Identify which cell holds the provided text, then report its [x, y] central coordinate. 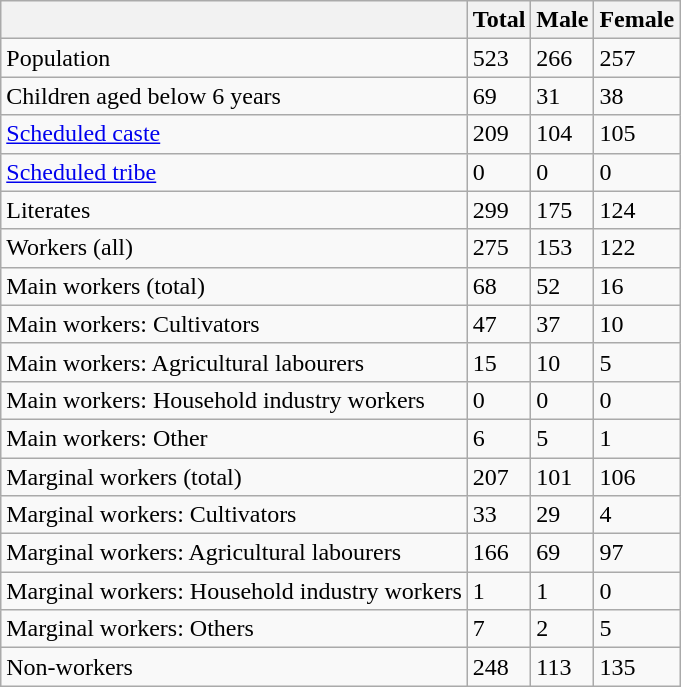
Non-workers [234, 667]
68 [499, 286]
15 [499, 362]
4 [637, 515]
105 [637, 134]
Marginal workers: Household industry workers [234, 591]
Scheduled caste [234, 134]
Scheduled tribe [234, 172]
29 [562, 515]
523 [499, 58]
106 [637, 477]
Male [562, 20]
Total [499, 20]
266 [562, 58]
7 [499, 629]
38 [637, 96]
101 [562, 477]
47 [499, 324]
97 [637, 553]
207 [499, 477]
Marginal workers (total) [234, 477]
248 [499, 667]
31 [562, 96]
Female [637, 20]
104 [562, 134]
6 [499, 438]
Children aged below 6 years [234, 96]
135 [637, 667]
Main workers: Cultivators [234, 324]
52 [562, 286]
Main workers: Other [234, 438]
Marginal workers: Cultivators [234, 515]
37 [562, 324]
33 [499, 515]
Marginal workers: Agricultural labourers [234, 553]
Main workers: Agricultural labourers [234, 362]
Marginal workers: Others [234, 629]
153 [562, 248]
113 [562, 667]
Workers (all) [234, 248]
209 [499, 134]
166 [499, 553]
299 [499, 210]
275 [499, 248]
124 [637, 210]
16 [637, 286]
2 [562, 629]
Main workers (total) [234, 286]
Population [234, 58]
175 [562, 210]
Literates [234, 210]
122 [637, 248]
Main workers: Household industry workers [234, 400]
257 [637, 58]
